Pinpoint the cell where the given text exists, returning its [x, y] midpoint coordinate. 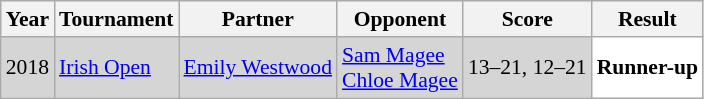
Opponent [400, 19]
Result [648, 19]
Emily Westwood [258, 68]
Partner [258, 19]
Score [528, 19]
Tournament [116, 19]
2018 [28, 68]
13–21, 12–21 [528, 68]
Irish Open [116, 68]
Year [28, 19]
Runner-up [648, 68]
Sam Magee Chloe Magee [400, 68]
